From the cell containing the given text, extract its center point as (x, y) coordinate. 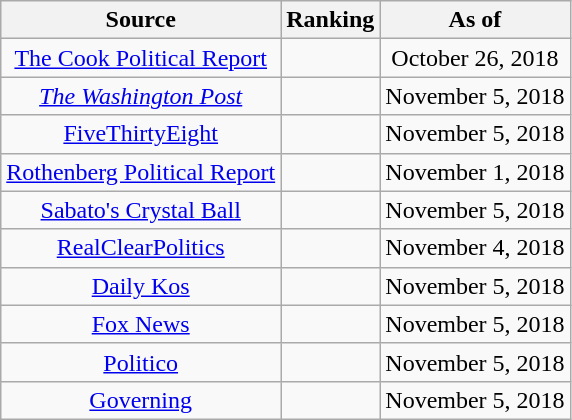
FiveThirtyEight (141, 134)
November 4, 2018 (475, 248)
Rothenberg Political Report (141, 172)
As of (475, 20)
October 26, 2018 (475, 58)
November 1, 2018 (475, 172)
Source (141, 20)
RealClearPolitics (141, 248)
The Washington Post (141, 96)
Governing (141, 400)
Sabato's Crystal Ball (141, 210)
Politico (141, 362)
Ranking (330, 20)
The Cook Political Report (141, 58)
Fox News (141, 324)
Daily Kos (141, 286)
